Locate the cell with the specified text and output its (x, y) center coordinate. 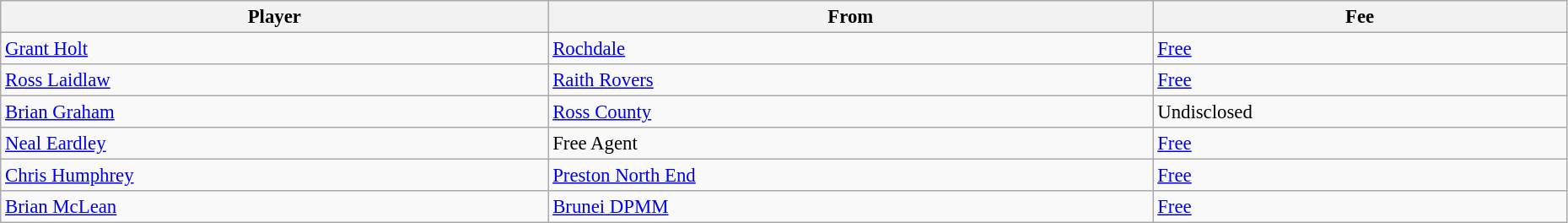
Rochdale (850, 49)
Brian Graham (275, 112)
Player (275, 17)
Brian McLean (275, 207)
Free Agent (850, 144)
Grant Holt (275, 49)
Brunei DPMM (850, 207)
From (850, 17)
Fee (1360, 17)
Ross County (850, 112)
Neal Eardley (275, 144)
Raith Rovers (850, 80)
Chris Humphrey (275, 176)
Ross Laidlaw (275, 80)
Undisclosed (1360, 112)
Preston North End (850, 176)
